Locate the cell with the specified text and output its (x, y) center coordinate. 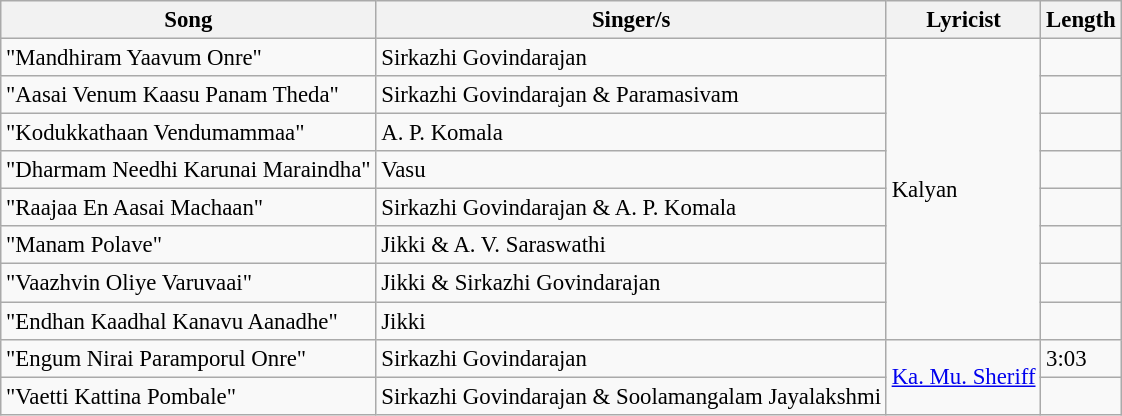
"Engum Nirai Paramporul Onre" (188, 358)
Jikki & Sirkazhi Govindarajan (631, 283)
"Aasai Venum Kaasu Panam Theda" (188, 95)
"Endhan Kaadhal Kanavu Aanadhe" (188, 321)
Jikki (631, 321)
Singer/s (631, 20)
Jikki & A. V. Saraswathi (631, 245)
Sirkazhi Govindarajan & Paramasivam (631, 95)
Song (188, 20)
"Kodukkathaan Vendumammaa" (188, 133)
Kalyan (963, 190)
"Vaetti Kattina Pombale" (188, 396)
Sirkazhi Govindarajan & Soolamangalam Jayalakshmi (631, 396)
Sirkazhi Govindarajan & A. P. Komala (631, 208)
Lyricist (963, 20)
Ka. Mu. Sheriff (963, 376)
"Vaazhvin Oliye Varuvaai" (188, 283)
Vasu (631, 170)
Length (1081, 20)
3:03 (1081, 358)
"Manam Polave" (188, 245)
"Dharmam Needhi Karunai Maraindha" (188, 170)
A. P. Komala (631, 133)
"Raajaa En Aasai Machaan" (188, 208)
"Mandhiram Yaavum Onre" (188, 58)
